Identify which cell holds the provided text, then report its [X, Y] central coordinate. 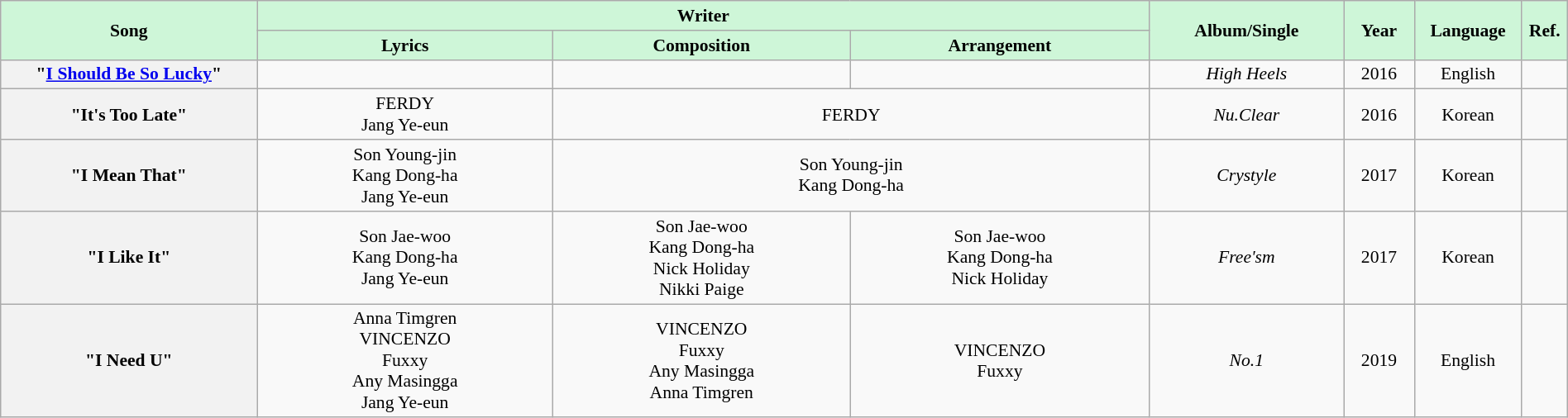
VINCENZO Fuxxy Any Masingga Anna Timgren [701, 361]
No.1 [1247, 361]
FERDY Jang Ye-eun [405, 114]
Crystyle [1247, 175]
Son Jae-woo Kang Dong-ha Jang Ye-eun [405, 257]
Nu.Clear [1247, 114]
2019 [1379, 361]
Lyrics [405, 45]
Son Jae-woo Kang Dong-ha Nick Holiday [1000, 257]
Writer [703, 16]
Composition [701, 45]
High Heels [1247, 74]
VINCENZO Fuxxy [1000, 361]
Son Young-jin Kang Dong-ha Jang Ye-eun [405, 175]
Son Young-jin Kang Dong-ha [850, 175]
Free'sm [1247, 257]
"I Mean That" [129, 175]
"I Should Be So Lucky" [129, 74]
FERDY [850, 114]
"I Need U" [129, 361]
"It's Too Late" [129, 114]
Anna Timgren VINCENZO Fuxxy Any Masingga Jang Ye-eun [405, 361]
Language [1468, 30]
Son Jae-woo Kang Dong-ha Nick Holiday Nikki Paige [701, 257]
Song [129, 30]
"I Like It" [129, 257]
Album/Single [1247, 30]
Arrangement [1000, 45]
Ref. [1545, 30]
Year [1379, 30]
